Scan for the cell matching the given text and deliver its (X, Y) coordinate at center. 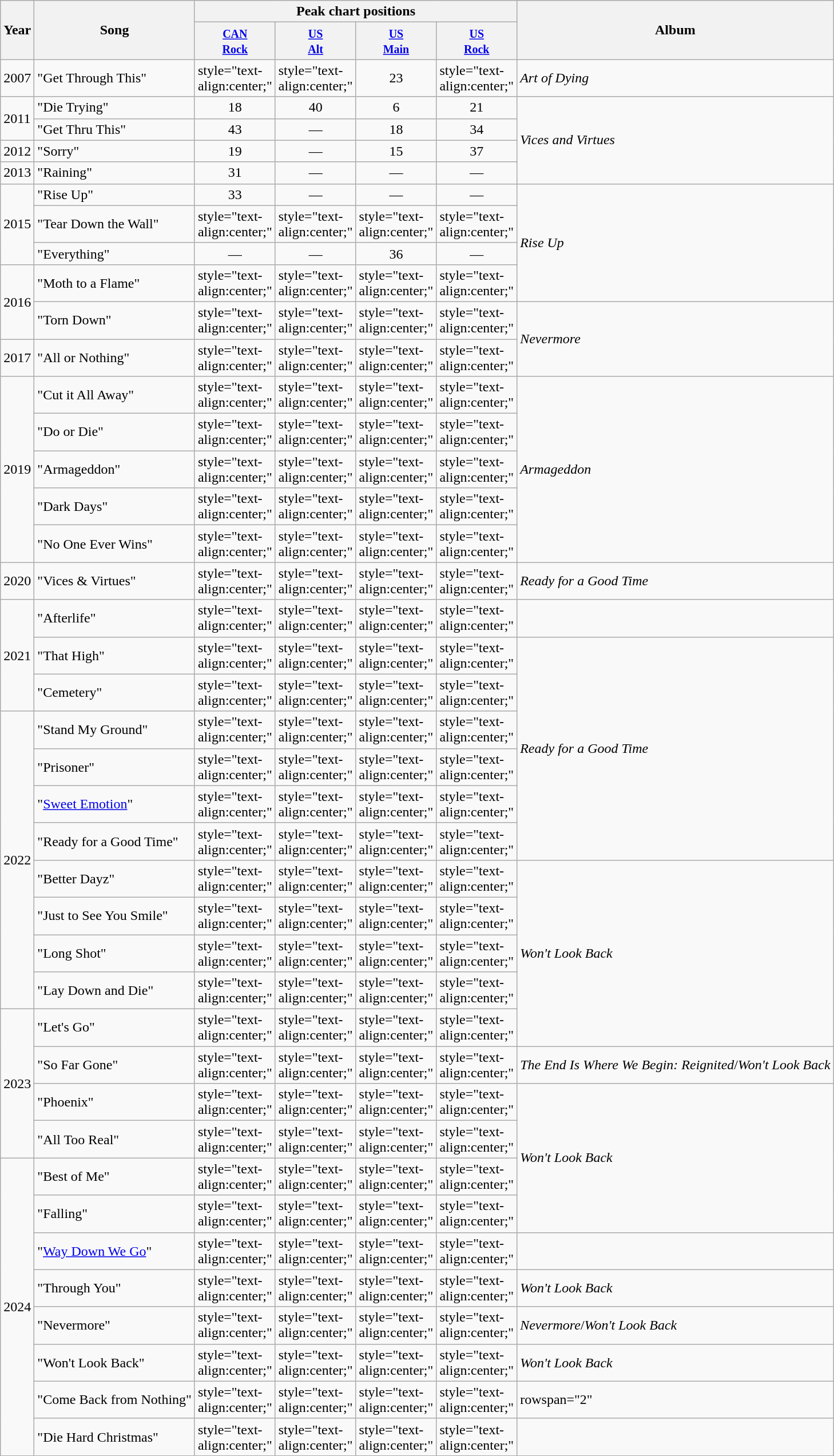
Armageddon (675, 469)
"Let's Go" (114, 1027)
21 (477, 108)
"Afterlife" (114, 618)
"Way Down We Go" (114, 1251)
2016 (17, 301)
34 (477, 129)
Nevermore/Won't Look Back (675, 1325)
Peak chart positions (356, 11)
2020 (17, 581)
19 (235, 151)
USRock (477, 41)
2017 (17, 357)
rowspan="2" (675, 1399)
31 (235, 173)
2013 (17, 173)
"Sweet Emotion" (114, 804)
"Rise Up" (114, 195)
"Raining" (114, 173)
15 (396, 151)
"All or Nothing" (114, 357)
Vices and Virtues (675, 140)
"Through You" (114, 1288)
"Tear Down the Wall" (114, 224)
"Cut it All Away" (114, 395)
2023 (17, 1084)
2022 (17, 860)
"Nevermore" (114, 1325)
"Prisoner" (114, 767)
43 (235, 129)
36 (396, 253)
"Everything" (114, 253)
USAlt (316, 41)
Year (17, 30)
2021 (17, 656)
"Armageddon" (114, 469)
6 (396, 108)
Nevermore (675, 339)
Song (114, 30)
"Dark Days" (114, 507)
Rise Up (675, 243)
"Cemetery" (114, 692)
"Get Through This" (114, 78)
23 (396, 78)
2015 (17, 224)
"All Too Real" (114, 1140)
2024 (17, 1307)
"Get Thru This" (114, 129)
2012 (17, 151)
2007 (17, 78)
"Long Shot" (114, 953)
40 (316, 108)
CANRock (235, 41)
"Sorry" (114, 151)
37 (477, 151)
"Come Back from Nothing" (114, 1399)
Album (675, 30)
"Phoenix" (114, 1102)
"Ready for a Good Time" (114, 841)
"That High" (114, 656)
"Moth to a Flame" (114, 283)
"Best of Me" (114, 1176)
"Better Dayz" (114, 879)
The End Is Where We Begin: Reignited/Won't Look Back (675, 1065)
"Won't Look Back" (114, 1363)
"Do or Die" (114, 433)
"Stand My Ground" (114, 730)
"Torn Down" (114, 320)
"Die Trying" (114, 108)
"Vices & Virtues" (114, 581)
Art of Dying (675, 78)
2011 (17, 118)
"No One Ever Wins" (114, 543)
"Lay Down and Die" (114, 991)
2019 (17, 469)
"Falling" (114, 1214)
"Die Hard Christmas" (114, 1437)
"Just to See You Smile" (114, 915)
USMain (396, 41)
33 (235, 195)
"So Far Gone" (114, 1065)
